From the cell containing the given text, extract its center point as (x, y) coordinate. 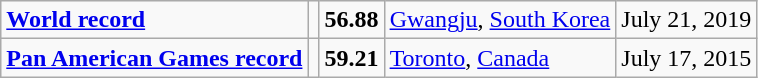
59.21 (352, 58)
Gwangju, South Korea (500, 20)
Pan American Games record (154, 58)
56.88 (352, 20)
Toronto, Canada (500, 58)
July 17, 2015 (686, 58)
World record (154, 20)
July 21, 2019 (686, 20)
